Determine the (x, y) coordinate at the center of the cell enclosing the given text.  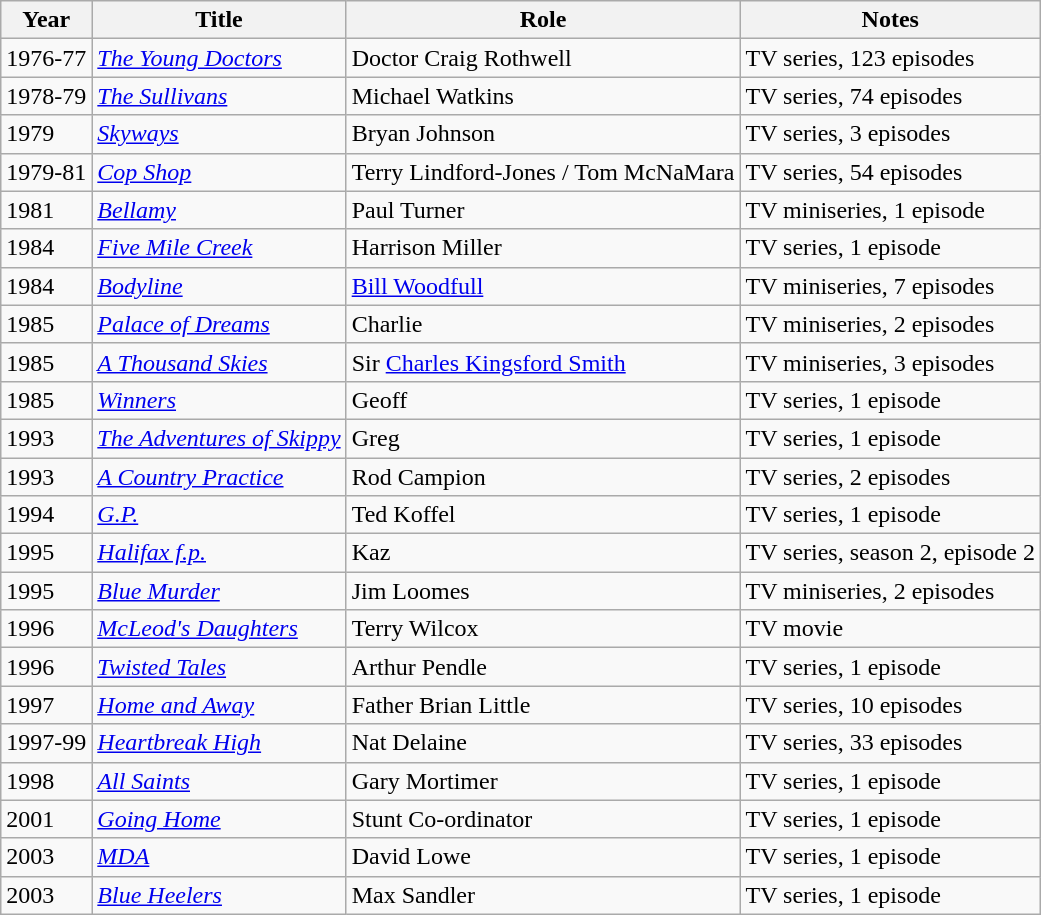
Title (219, 20)
1979-81 (46, 172)
Winners (219, 400)
Skyways (219, 134)
Max Sandler (543, 895)
Harrison Miller (543, 248)
A Country Practice (219, 477)
1978-79 (46, 96)
Father Brian Little (543, 705)
Notes (890, 20)
Halifax f.p. (219, 553)
1997 (46, 705)
TV series, 74 episodes (890, 96)
McLeod's Daughters (219, 629)
TV series, 10 episodes (890, 705)
A Thousand Skies (219, 362)
Kaz (543, 553)
Cop Shop (219, 172)
TV movie (890, 629)
Blue Murder (219, 591)
TV series, 3 episodes (890, 134)
2001 (46, 819)
The Adventures of Skippy (219, 438)
Paul Turner (543, 210)
TV series, 54 episodes (890, 172)
TV series, 123 episodes (890, 58)
TV miniseries, 3 episodes (890, 362)
Jim Loomes (543, 591)
Ted Koffel (543, 515)
Bryan Johnson (543, 134)
Charlie (543, 324)
Gary Mortimer (543, 781)
Terry Lindford-Jones / Tom McNaMara (543, 172)
1979 (46, 134)
TV miniseries, 7 episodes (890, 286)
Nat Delaine (543, 743)
1997-99 (46, 743)
Blue Heelers (219, 895)
1998 (46, 781)
Palace of Dreams (219, 324)
Michael Watkins (543, 96)
Sir Charles Kingsford Smith (543, 362)
Bill Woodfull (543, 286)
Greg (543, 438)
Year (46, 20)
Twisted Tales (219, 667)
1976-77 (46, 58)
G.P. (219, 515)
Rod Campion (543, 477)
Home and Away (219, 705)
Going Home (219, 819)
1981 (46, 210)
Role (543, 20)
The Sullivans (219, 96)
TV series, season 2, episode 2 (890, 553)
Arthur Pendle (543, 667)
David Lowe (543, 857)
TV series, 33 episodes (890, 743)
Bellamy (219, 210)
Heartbreak High (219, 743)
Stunt Co-ordinator (543, 819)
The Young Doctors (219, 58)
TV miniseries, 1 episode (890, 210)
Geoff (543, 400)
Bodyline (219, 286)
1994 (46, 515)
All Saints (219, 781)
MDA (219, 857)
Doctor Craig Rothwell (543, 58)
TV series, 2 episodes (890, 477)
Five Mile Creek (219, 248)
Terry Wilcox (543, 629)
